Determine the [X, Y] coordinate at the center of the cell enclosing the given text.  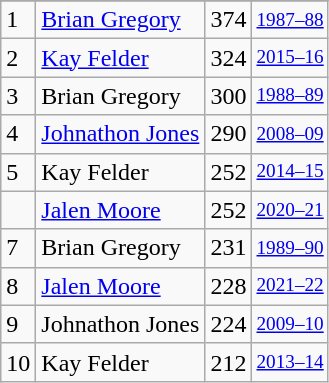
5 [18, 172]
8 [18, 286]
300 [228, 96]
290 [228, 134]
2015–16 [290, 58]
374 [228, 20]
1 [18, 20]
2009–10 [290, 324]
2014–15 [290, 172]
2008–09 [290, 134]
1988–89 [290, 96]
3 [18, 96]
2 [18, 58]
4 [18, 134]
2021–22 [290, 286]
9 [18, 324]
1989–90 [290, 248]
228 [228, 286]
231 [228, 248]
324 [228, 58]
1987–88 [290, 20]
2020–21 [290, 210]
7 [18, 248]
2013–14 [290, 362]
224 [228, 324]
10 [18, 362]
212 [228, 362]
